Pinpoint the cell where the given text exists, returning its [x, y] midpoint coordinate. 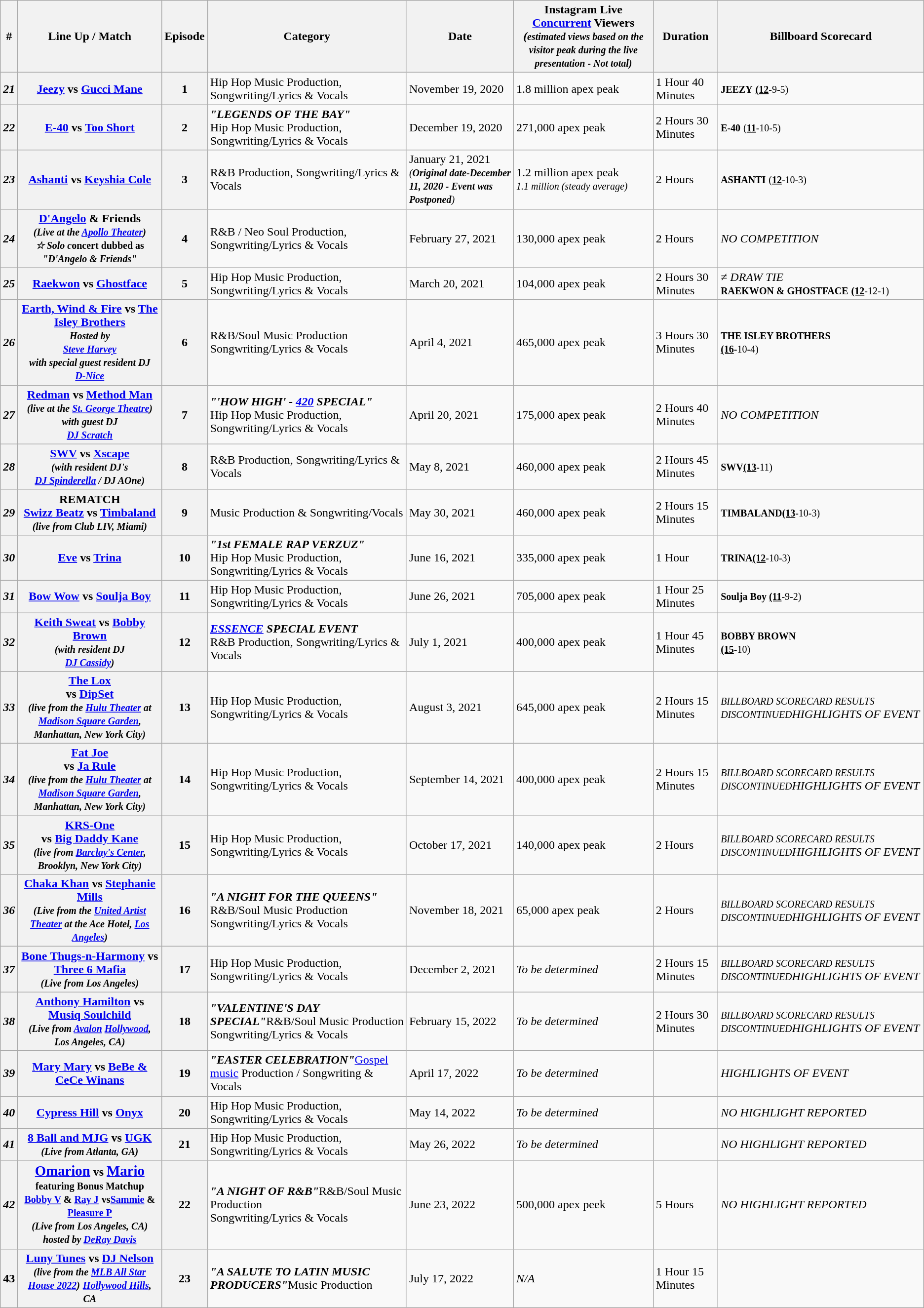
February 15, 2022 [460, 1021]
D'Angelo & Friends(Live at the Apollo Theater)☆ Solo concert dubbed as "D'Angelo & Friends" [90, 238]
27 [9, 415]
18 [185, 1021]
November 18, 2021 [460, 911]
November 19, 2020 [460, 89]
May 26, 2022 [460, 1145]
140,000 apex peak [583, 845]
39 [9, 1073]
4 [185, 238]
32 [9, 642]
34 [9, 780]
41 [9, 1145]
August 3, 2021 [460, 708]
"A SALUTE TO LATIN MUSIC PRODUCERS"Music Production [307, 1278]
E-40 vs Too Short [90, 127]
Mary Mary vs BeBe & CeCe Winans [90, 1073]
1.2 million apex peak1.1 million (steady average) [583, 180]
6 [185, 343]
335,000 apex peak [583, 557]
TRINA(12-10-3) [821, 557]
"EASTER CELEBRATION"Gospel music Production / Songwriting & Vocals [307, 1073]
April 4, 2021 [460, 343]
2 Hours 40 Minutes [685, 415]
May 8, 2021 [460, 467]
Chaka Khan vs Stephanie Mills(Live from the United Artist Theater at the Ace Hotel, Los Angeles) [90, 911]
43 [9, 1278]
"1st FEMALE RAP VERZUZ"Hip Hop Music Production, Songwriting/Lyrics & Vocals [307, 557]
271,000 apex peak [583, 127]
June 16, 2021 [460, 557]
16 [185, 911]
July 17, 2022 [460, 1278]
15 [185, 845]
465,000 apex peak [583, 343]
September 14, 2021 [460, 780]
Bone Thugs-n-Harmony vs Three 6 Mafia(Live from Los Angeles) [90, 969]
Omarion vs Mariofeaturing Bonus MatchupBobby V & Ray J vsSammie & Pleasure P(Live from Los Angeles, CA)hosted by DeRay Davis [90, 1205]
KRS-Onevs Big Daddy Kane(live from Barclay's Center, Brooklyn, New York City) [90, 845]
Eve vs Trina [90, 557]
Bow Wow vs Soulja Boy [90, 596]
1 Hour [685, 557]
12 [185, 642]
"LEGENDS OF THE BAY"Hip Hop Music Production, Songwriting/Lyrics & Vocals [307, 127]
30 [9, 557]
Instagram Live Concurrent Viewers(estimated views based on the visitor peak during the live presentation - Not total) [583, 37]
26 [9, 343]
5 [185, 283]
9 [185, 512]
December 2, 2021 [460, 969]
500,000 apex peek [583, 1205]
ESSENCE SPECIAL EVENTR&B Production, Songwriting/Lyrics & Vocals [307, 642]
705,000 apex peak [583, 596]
July 1, 2021 [460, 642]
JEEZY (12-9-5) [821, 89]
Date [460, 37]
8 Ball and MJG vs UGK(Live from Atlanta, GA) [90, 1145]
June 23, 2022 [460, 1205]
"VALENTINE'S DAY SPECIAL"R&B/Soul Music ProductionSongwriting/Lyrics & Vocals [307, 1021]
35 [9, 845]
May 30, 2021 [460, 512]
March 20, 2021 [460, 283]
April 20, 2021 [460, 415]
17 [185, 969]
January 21, 2021(Original date-December 11, 2020 - Event was Postponed) [460, 180]
Music Production & Songwriting/Vocals [307, 512]
REMATCHSwizz Beatz vs Timbaland(live from Club LIV, Miami) [90, 512]
N/A [583, 1278]
February 27, 2021 [460, 238]
≠ DRAW TIERAEKWON & GHOSTFACE (12-12-1) [821, 283]
Line Up / Match [90, 37]
ASHANTI (12-10-3) [821, 180]
Earth, Wind & Fire vs The Isley BrothersHosted bySteve Harveywith special guest resident DJD-Nice [90, 343]
2 Hours 45 Minutes [685, 467]
29 [9, 512]
1 Hour 25 Minutes [685, 596]
TIMBALAND(13-10-3) [821, 512]
"'HOW HIGH' - 420 SPECIAL"Hip Hop Music Production, Songwriting/Lyrics & Vocals [307, 415]
E-40 (11-10-5) [821, 127]
11 [185, 596]
December 19, 2020 [460, 127]
# [9, 37]
Anthony Hamilton vs Musiq Soulchild(Live from Avalon Hollywood, Los Angeles, CA) [90, 1021]
5 Hours [685, 1205]
Cypress Hill vs Onyx [90, 1112]
BOBBY BROWN(15-10) [821, 642]
SWV(13-11) [821, 467]
8 [185, 467]
31 [9, 596]
Category [307, 37]
"A NIGHT OF R&B"R&B/Soul Music ProductionSongwriting/Lyrics & Vocals [307, 1205]
645,000 apex peak [583, 708]
Keith Sweat vs Bobby Brown(with resident DJDJ Cassidy) [90, 642]
40 [9, 1112]
3 [185, 180]
10 [185, 557]
June 26, 2021 [460, 596]
19 [185, 1073]
3 Hours 30 Minutes [685, 343]
38 [9, 1021]
R&B/Soul Music ProductionSongwriting/Lyrics & Vocals [307, 343]
1 Hour 45 Minutes [685, 642]
2 [185, 127]
130,000 apex peak [583, 238]
65,000 apex peak [583, 911]
42 [9, 1205]
SWV vs Xscape(with resident DJ'sDJ Spinderella / DJ AOne) [90, 467]
36 [9, 911]
33 [9, 708]
Raekwon vs Ghostface [90, 283]
"A NIGHT FOR THE QUEENS"R&B/Soul Music ProductionSongwriting/Lyrics & Vocals [307, 911]
20 [185, 1112]
HIGHLIGHTS OF EVENT [821, 1073]
Luny Tunes vs DJ Nelson(live from the MLB All Star House 2022) Hollywood Hills, CA [90, 1278]
Fat Joevs Ja Rule(live from the Hulu Theater at Madison Square Garden, Manhattan, New York City) [90, 780]
Soulja Boy (11-9-2) [821, 596]
Ashanti vs Keyshia Cole [90, 180]
37 [9, 969]
1 [185, 89]
24 [9, 238]
13 [185, 708]
25 [9, 283]
Duration [685, 37]
October 17, 2021 [460, 845]
7 [185, 415]
THE ISLEY BROTHERS(16-10-4) [821, 343]
104,000 apex peak [583, 283]
The Loxvs DipSet(live from the Hulu Theater at Madison Square Garden, Manhattan, New York City) [90, 708]
Billboard Scorecard [821, 37]
28 [9, 467]
Redman vs Method Man(live at the St. George Theatre)with guest DJDJ Scratch [90, 415]
175,000 apex peak [583, 415]
Episode [185, 37]
1 Hour 40 Minutes [685, 89]
14 [185, 780]
1 Hour 15 Minutes [685, 1278]
May 14, 2022 [460, 1112]
April 17, 2022 [460, 1073]
1.8 million apex peak [583, 89]
R&B / Neo Soul Production, Songwriting/Lyrics & Vocals [307, 238]
Jeezy vs Gucci Mane [90, 89]
